Extract the (X, Y) coordinate from the center of the cell holding the provided text.  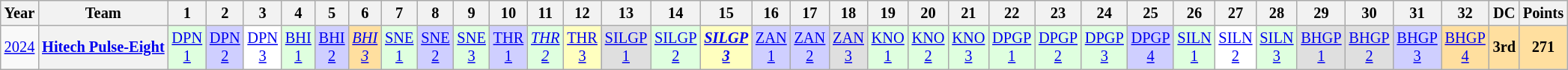
BHGP2 (1369, 47)
Points (1543, 13)
24 (1104, 13)
31 (1417, 13)
3 (262, 13)
THR2 (545, 47)
KNO2 (929, 47)
14 (675, 13)
10 (508, 13)
20 (929, 13)
SILN3 (1276, 47)
15 (726, 13)
THR3 (582, 47)
2024 (19, 47)
9 (472, 13)
7 (399, 13)
17 (810, 13)
SNE2 (435, 47)
21 (968, 13)
25 (1151, 13)
DPN1 (187, 47)
BHGP3 (1417, 47)
BHGP4 (1465, 47)
ZAN3 (848, 47)
DPN2 (225, 47)
271 (1543, 47)
22 (1012, 13)
3rd (1504, 47)
26 (1194, 13)
11 (545, 13)
DPGP1 (1012, 47)
BHI3 (365, 47)
Team (103, 13)
32 (1465, 13)
DPGP3 (1104, 47)
BHI2 (332, 47)
27 (1236, 13)
SNE3 (472, 47)
SNE1 (399, 47)
BHGP1 (1321, 47)
DPGP4 (1151, 47)
23 (1058, 13)
30 (1369, 13)
5 (332, 13)
Year (19, 13)
29 (1321, 13)
1 (187, 13)
12 (582, 13)
13 (626, 13)
BHI1 (298, 47)
KNO3 (968, 47)
SILN1 (1194, 47)
SILGP1 (626, 47)
16 (771, 13)
SILGP3 (726, 47)
4 (298, 13)
19 (888, 13)
ZAN1 (771, 47)
6 (365, 13)
2 (225, 13)
18 (848, 13)
ZAN2 (810, 47)
THR1 (508, 47)
8 (435, 13)
SILGP2 (675, 47)
DC (1504, 13)
28 (1276, 13)
KNO1 (888, 47)
DPGP2 (1058, 47)
Hitech Pulse-Eight (103, 47)
DPN3 (262, 47)
SILN2 (1236, 47)
